Capture the cell that displays the provided text and extract its (x, y) central coordinate. 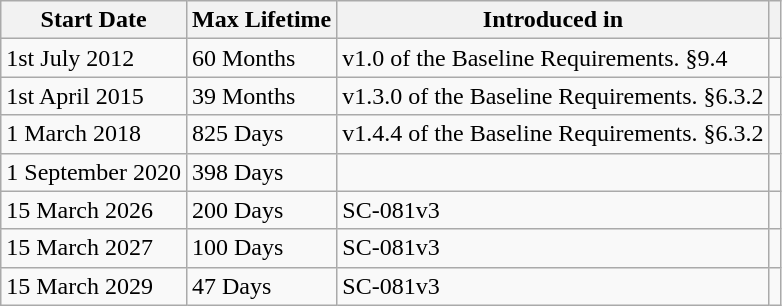
Max Lifetime (261, 20)
1 March 2018 (94, 134)
825 Days (261, 134)
15 March 2029 (94, 286)
1st July 2012 (94, 58)
60 Months (261, 58)
v1.3.0 of the Baseline Requirements. §6.3.2 (553, 96)
15 March 2027 (94, 248)
47 Days (261, 286)
v1.0 of the Baseline Requirements. §9.4 (553, 58)
398 Days (261, 172)
39 Months (261, 96)
1st April 2015 (94, 96)
15 March 2026 (94, 210)
200 Days (261, 210)
Introduced in (553, 20)
1 September 2020 (94, 172)
100 Days (261, 248)
Start Date (94, 20)
v1.4.4 of the Baseline Requirements. §6.3.2 (553, 134)
